Return [X, Y] of the center of cell containing provided text 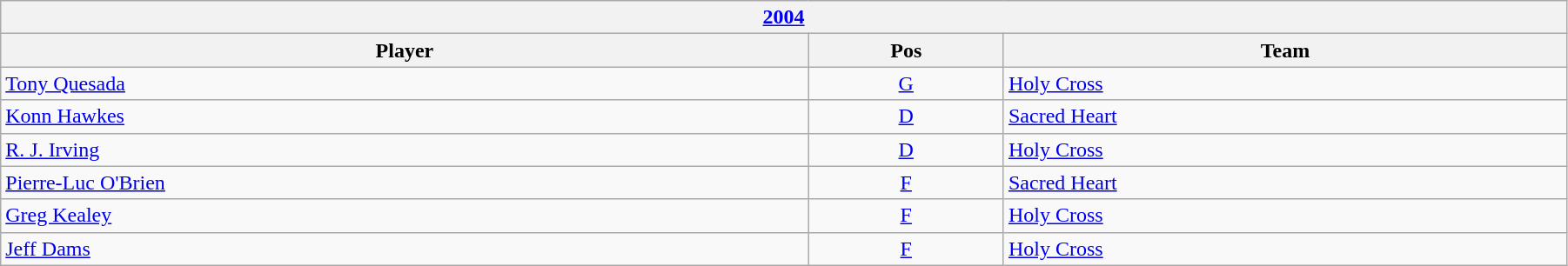
R. J. Irving [405, 150]
Pierre-Luc O'Brien [405, 183]
2004 [784, 17]
Jeff Dams [405, 249]
Player [405, 50]
Tony Quesada [405, 83]
Konn Hawkes [405, 116]
Team [1284, 50]
Greg Kealey [405, 216]
G [906, 83]
Pos [906, 50]
